Search for the cell housing the specified text and yield its [X, Y] center coordinate. 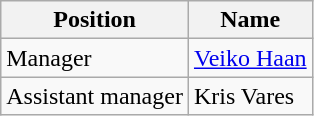
Manager [95, 58]
Veiko Haan [250, 58]
Position [95, 20]
Kris Vares [250, 96]
Name [250, 20]
Assistant manager [95, 96]
